Determine the [X, Y] coordinate at the center of the cell enclosing the given text.  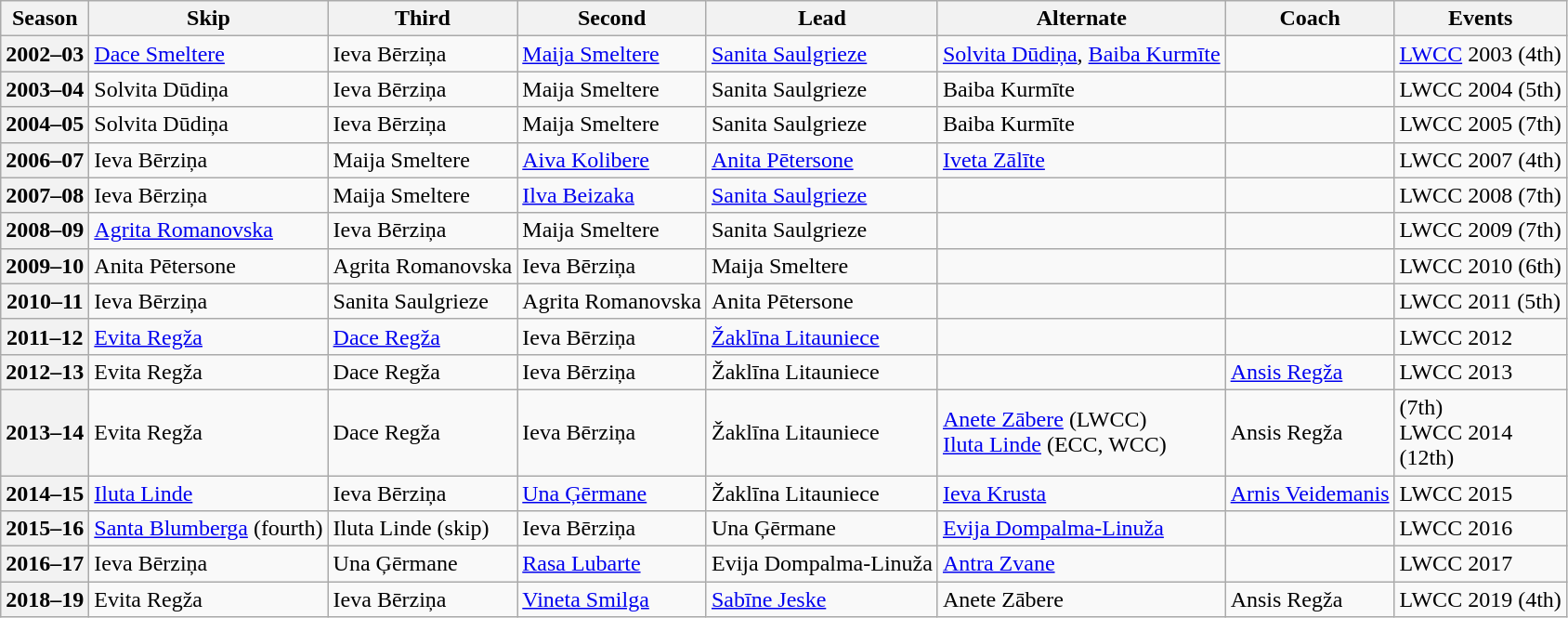
LWCC 2005 (7th) [1481, 125]
LWCC 2019 (4th) [1481, 599]
2004–05 [45, 125]
Events [1481, 19]
LWCC 2017 [1481, 564]
2014–15 [45, 493]
2003–04 [45, 89]
2013–14 [45, 432]
LWCC 2008 (7th) [1481, 195]
Third [423, 19]
LWCC 2012 [1481, 336]
2016–17 [45, 564]
2002–03 [45, 54]
LWCC 2016 [1481, 529]
2007–08 [45, 195]
LWCC 2010 (6th) [1481, 266]
Vineta Smilga [612, 599]
Ieva Krusta [1081, 493]
2015–16 [45, 529]
Iveta Zālīte [1081, 160]
2008–09 [45, 230]
Rasa Lubarte [612, 564]
2006–07 [45, 160]
Antra Zvane [1081, 564]
2018–19 [45, 599]
LWCC 2007 (4th) [1481, 160]
Alternate [1081, 19]
LWCC 2004 (5th) [1481, 89]
2011–12 [45, 336]
Santa Blumberga (fourth) [208, 529]
2010–11 [45, 301]
Lead [821, 19]
Ilva Beizaka [612, 195]
Anete Zābere (LWCC)Iluta Linde (ECC, WCC) [1081, 432]
Dace Smeltere [208, 54]
LWCC 2009 (7th) [1481, 230]
(7th)LWCC 2014 (12th) [1481, 432]
Iluta Linde [208, 493]
Season [45, 19]
Coach [1310, 19]
Iluta Linde (skip) [423, 529]
2009–10 [45, 266]
2012–13 [45, 372]
Solvita Dūdiņa, Baiba Kurmīte [1081, 54]
Aiva Kolibere [612, 160]
LWCC 2013 [1481, 372]
Arnis Veidemanis [1310, 493]
Sabīne Jeske [821, 599]
LWCC 2015 [1481, 493]
Second [612, 19]
LWCC 2011 (5th) [1481, 301]
Anete Zābere [1081, 599]
Skip [208, 19]
LWCC 2003 (4th) [1481, 54]
